Locate the cell with the specified text and output its [x, y] center coordinate. 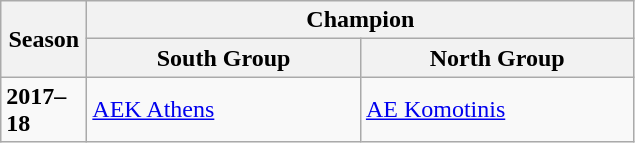
South Group [224, 58]
Season [44, 39]
Champion [360, 20]
AEK Athens [224, 110]
2017–18 [44, 110]
North Group [497, 58]
AE Komotinis [497, 110]
